Detect which cell encompasses the target text, then output its [X, Y] center coordinate. 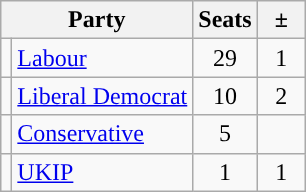
Liberal Democrat [102, 96]
Conservative [102, 134]
29 [225, 58]
5 [225, 134]
Labour [102, 58]
2 [281, 96]
UKIP [102, 172]
Seats [225, 20]
Party [97, 20]
10 [225, 96]
± [281, 20]
